Extract the (X, Y) coordinate from the center of the cell holding the provided text.  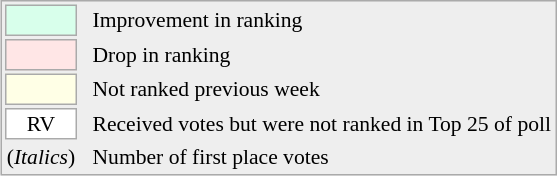
Drop in ranking (322, 55)
Number of first place votes (322, 156)
Not ranked previous week (322, 90)
Improvement in ranking (322, 20)
(Italics) (40, 156)
RV (40, 124)
Received votes but were not ranked in Top 25 of poll (322, 124)
